For the text-containing cell, return its midpoint in [X, Y] coordinate format. 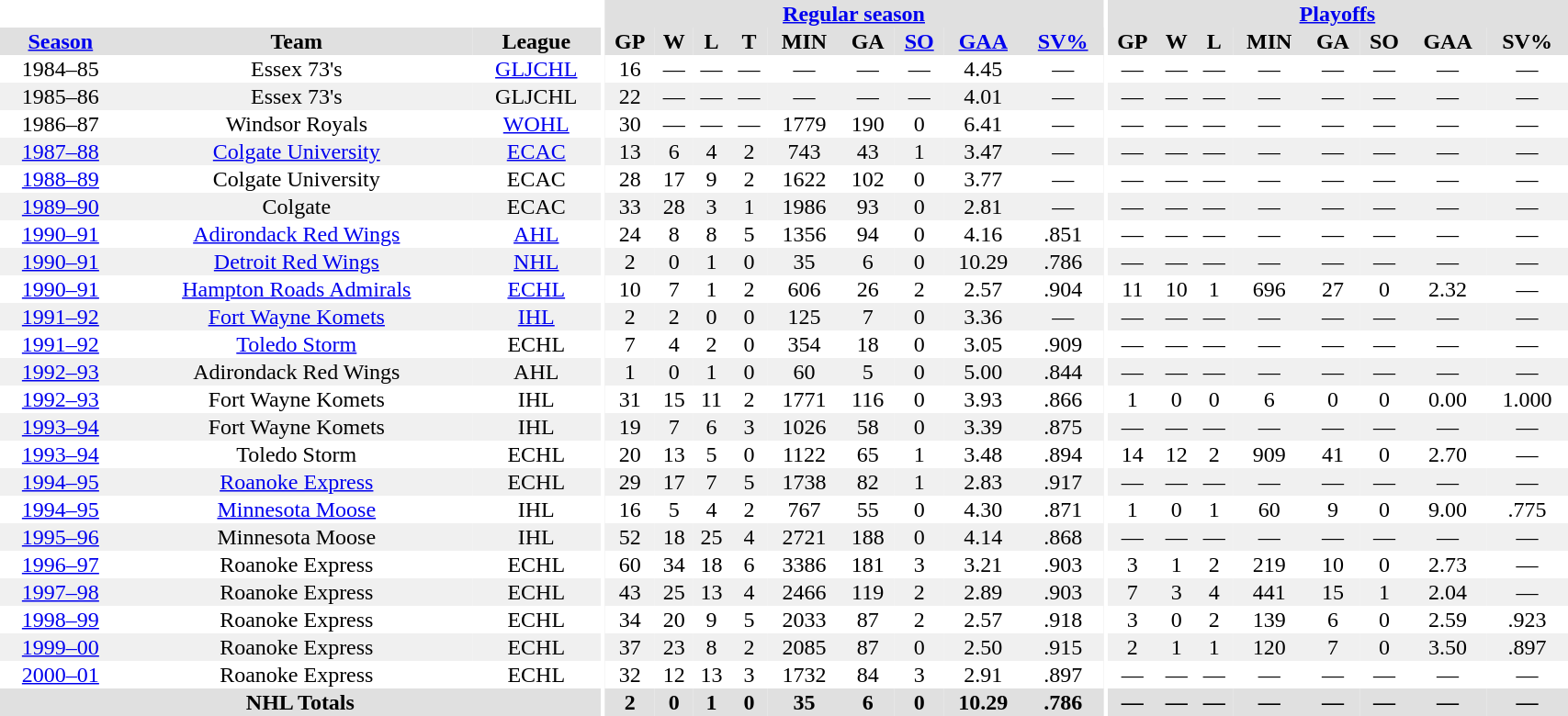
3.77 [983, 179]
2.91 [983, 675]
2.89 [983, 592]
5.00 [983, 372]
1738 [805, 482]
24 [630, 234]
Colgate [297, 207]
26 [867, 289]
102 [867, 179]
2721 [805, 537]
3.93 [983, 399]
4.45 [983, 69]
2033 [805, 620]
2.70 [1448, 454]
1997–98 [61, 592]
219 [1269, 565]
1989–90 [61, 207]
139 [1269, 620]
33 [630, 207]
52 [630, 537]
2085 [805, 647]
.918 [1062, 620]
743 [805, 151]
65 [867, 454]
1987–88 [61, 151]
1356 [805, 234]
1732 [805, 675]
1122 [805, 454]
NHL Totals [300, 702]
3.47 [983, 151]
58 [867, 427]
2.04 [1448, 592]
909 [1269, 454]
441 [1269, 592]
.915 [1062, 647]
27 [1332, 289]
14 [1132, 454]
1779 [805, 124]
1986 [805, 207]
1995–96 [61, 537]
1999–00 [61, 647]
.904 [1062, 289]
1985–86 [61, 96]
Season [61, 41]
82 [867, 482]
6.41 [983, 124]
Windsor Royals [297, 124]
Team [297, 41]
767 [805, 509]
.909 [1062, 344]
3.05 [983, 344]
2.81 [983, 207]
1.000 [1528, 399]
.775 [1528, 509]
1988–89 [61, 179]
.844 [1062, 372]
41 [1332, 454]
93 [867, 207]
1771 [805, 399]
WOHL [536, 124]
190 [867, 124]
.894 [1062, 454]
119 [867, 592]
NHL [536, 262]
2000–01 [61, 675]
1622 [805, 179]
116 [867, 399]
37 [630, 647]
T [750, 41]
19 [630, 427]
4.14 [983, 537]
2466 [805, 592]
Playoffs [1337, 14]
1996–97 [61, 565]
1984–85 [61, 69]
.868 [1062, 537]
3.48 [983, 454]
4.01 [983, 96]
31 [630, 399]
125 [805, 317]
Hampton Roads Admirals [297, 289]
188 [867, 537]
.917 [1062, 482]
.851 [1062, 234]
0.00 [1448, 399]
120 [1269, 647]
354 [805, 344]
3386 [805, 565]
2.73 [1448, 565]
.875 [1062, 427]
4.16 [983, 234]
4.30 [983, 509]
.871 [1062, 509]
55 [867, 509]
1998–99 [61, 620]
30 [630, 124]
Regular season [854, 14]
23 [674, 647]
2.83 [983, 482]
.866 [1062, 399]
3.36 [983, 317]
1986–87 [61, 124]
22 [630, 96]
League [536, 41]
181 [867, 565]
1026 [805, 427]
84 [867, 675]
32 [630, 675]
3.50 [1448, 647]
2.50 [983, 647]
.923 [1528, 620]
696 [1269, 289]
9.00 [1448, 509]
2.32 [1448, 289]
29 [630, 482]
2.59 [1448, 620]
3.39 [983, 427]
606 [805, 289]
3.21 [983, 565]
Detroit Red Wings [297, 262]
94 [867, 234]
